Output the (x, y) coordinate of the center of the cell containing the given text.  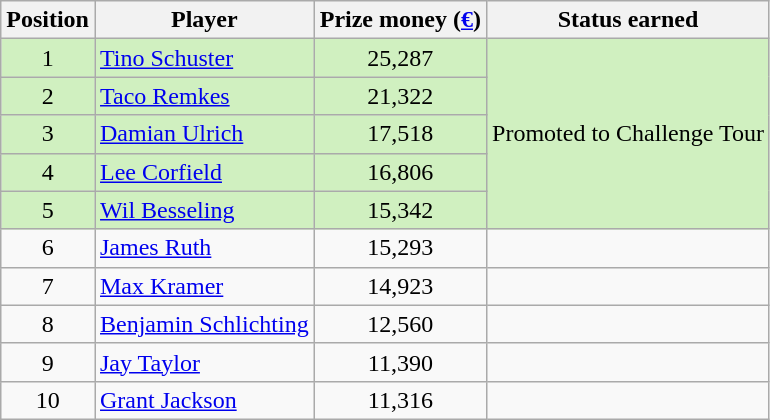
10 (48, 400)
8 (48, 324)
Wil Besseling (204, 210)
5 (48, 210)
Jay Taylor (204, 362)
15,293 (400, 248)
9 (48, 362)
Tino Schuster (204, 58)
Max Kramer (204, 286)
1 (48, 58)
11,390 (400, 362)
16,806 (400, 172)
Promoted to Challenge Tour (628, 134)
12,560 (400, 324)
Benjamin Schlichting (204, 324)
Lee Corfield (204, 172)
Player (204, 20)
11,316 (400, 400)
6 (48, 248)
James Ruth (204, 248)
7 (48, 286)
21,322 (400, 96)
15,342 (400, 210)
4 (48, 172)
14,923 (400, 286)
Prize money (€) (400, 20)
Damian Ulrich (204, 134)
Status earned (628, 20)
Grant Jackson (204, 400)
2 (48, 96)
17,518 (400, 134)
3 (48, 134)
Taco Remkes (204, 96)
25,287 (400, 58)
Position (48, 20)
